Scan for the cell matching the given text and deliver its [x, y] coordinate at center. 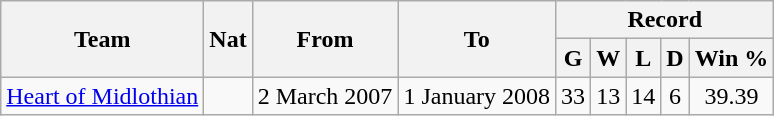
Team [102, 39]
Heart of Midlothian [102, 96]
14 [644, 96]
G [574, 58]
Nat [228, 39]
W [608, 58]
6 [675, 96]
2 March 2007 [325, 96]
Win % [732, 58]
D [675, 58]
From [325, 39]
13 [608, 96]
33 [574, 96]
Record [665, 20]
L [644, 58]
39.39 [732, 96]
1 January 2008 [477, 96]
To [477, 39]
